Provide the (X, Y) coordinate of the cell's center where the given text is located.  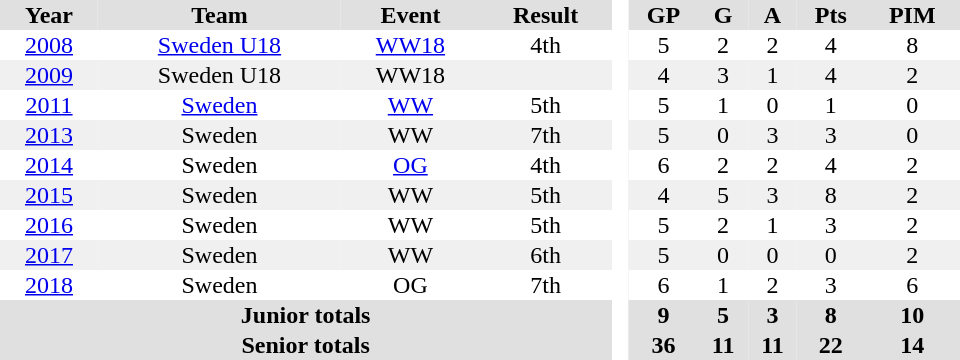
36 (664, 345)
2016 (49, 225)
2013 (49, 135)
2008 (49, 45)
14 (912, 345)
PIM (912, 15)
2009 (49, 75)
Result (546, 15)
2017 (49, 255)
2015 (49, 195)
Event (410, 15)
Pts (830, 15)
Junior totals (306, 315)
A (772, 15)
2011 (49, 105)
2014 (49, 165)
2018 (49, 285)
GP (664, 15)
Team (220, 15)
Year (49, 15)
G (722, 15)
22 (830, 345)
6th (546, 255)
10 (912, 315)
9 (664, 315)
Senior totals (306, 345)
